Scan for the cell matching the given text and deliver its [X, Y] coordinate at center. 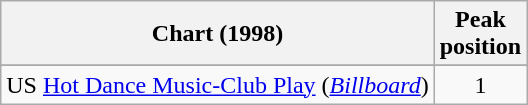
Chart (1998) [218, 34]
US Hot Dance Music-Club Play (Billboard) [218, 85]
Peakposition [480, 34]
1 [480, 85]
